Output the (X, Y) coordinate of the center of the cell containing the given text.  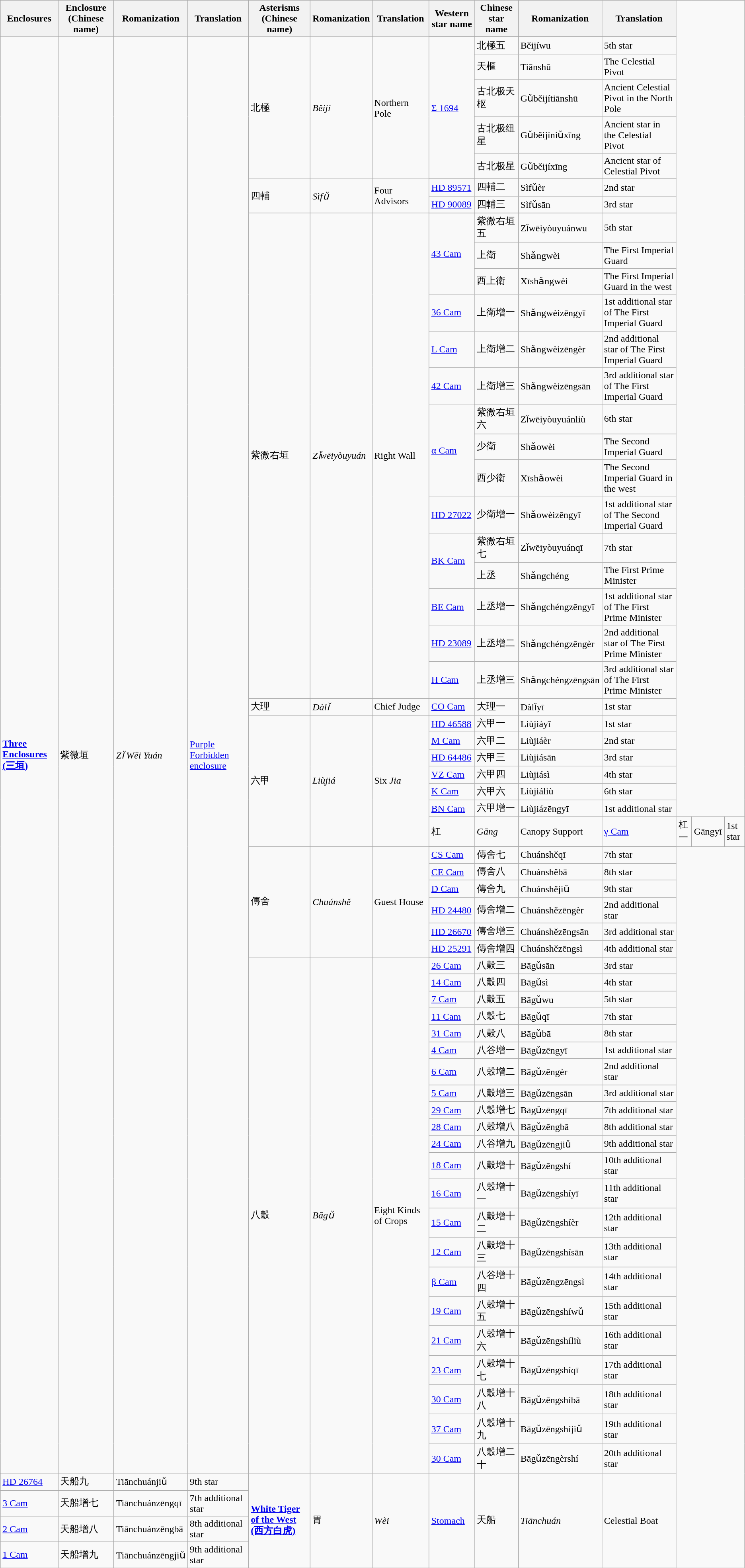
M Cam (452, 741)
3rd additional star of The First Prime Minister (639, 680)
八穀增三 (496, 1093)
28 Cam (452, 1127)
BK Cam (452, 561)
1st additional star of The First Imperial Guard (639, 313)
Western star name (452, 19)
1st additional star of The Second Imperial Guard (639, 514)
八穀七 (496, 1016)
八穀增十九 (496, 1429)
上衛增一 (496, 313)
4 Cam (452, 1050)
31 Cam (452, 1034)
L Cam (452, 349)
Zǐwēiyòuyuán (341, 456)
少衛增一 (496, 514)
八穀增十六 (496, 1341)
Liùjiásì (560, 775)
八穀 (279, 1215)
杠一 (684, 832)
36 Cam (452, 313)
Bāgǔzēngshíèr (560, 1222)
19th additional star (639, 1429)
上丞增三 (496, 680)
六甲增一 (496, 808)
42 Cam (452, 386)
北極 (279, 108)
傳舍增三 (496, 932)
四輔 (279, 196)
Liùjiáèr (560, 741)
六甲一 (496, 724)
Ancient Celestial Pivot in the North Pole (639, 98)
Chuánshěqī (560, 855)
Shǎngchéngzēngsān (560, 680)
37 Cam (452, 1429)
Dàlǐyī (560, 707)
古北极纽星 (496, 135)
CE Cam (452, 872)
18 Cam (452, 1165)
Shǎngchéngzēngyī (560, 607)
上衛增三 (496, 386)
HD 27022 (452, 514)
八谷增一 (496, 1050)
大理 (279, 707)
上衛增二 (496, 349)
The Celestial Pivot (639, 67)
The First Imperial Guard in the west (639, 281)
The First Prime Minister (639, 575)
古北极天枢 (496, 98)
Bāgǔ (341, 1215)
HD 26670 (452, 932)
上丞增一 (496, 607)
Canopy Support (560, 832)
紫微右垣 (279, 456)
八谷增十四 (496, 1282)
八穀四 (496, 983)
Bāgǔsì (560, 983)
Sìfǔsān (560, 205)
23 Cam (452, 1370)
The Second Imperial Guard in the west (639, 478)
Stomach (452, 1521)
Bāgǔqī (560, 1016)
β Cam (452, 1282)
古北极星 (496, 166)
2nd additional star of The First Imperial Guard (639, 349)
Purple Forbidden enclosure (218, 755)
Guest House (400, 902)
Shǎowèizēngyī (560, 514)
Chuánshě (341, 902)
γ Cam (639, 832)
15 Cam (452, 1222)
胃 (341, 1521)
Bāgǔzēngshíwǔ (560, 1311)
Bāgǔwu (560, 999)
傳舍增四 (496, 948)
六甲三 (496, 757)
Bāgǔzēngzēngsì (560, 1282)
Bāgǔbā (560, 1034)
Sìfǔ (341, 196)
5 Cam (452, 1093)
14 Cam (452, 983)
上丞 (496, 575)
Liùjiá (341, 780)
Four Advisors (400, 196)
八谷增九 (496, 1144)
Six Jia (400, 780)
The First Imperial Guard (639, 256)
Enclosures (29, 19)
HD 64486 (452, 757)
Bāgǔzēngshíqī (560, 1370)
2nd additional star of The First Prime Minister (639, 643)
Liùjiáliù (560, 792)
Tiānchuánzēngbā (150, 1529)
八穀增十 (496, 1165)
Chief Judge (400, 707)
八穀增二 (496, 1072)
White Tiger of the West (西方白虎) (279, 1521)
Bāgǔzēngbā (560, 1127)
Shǎngwèizēngsān (560, 386)
26 Cam (452, 966)
Xīshǎngwèi (560, 281)
17th additional star (639, 1370)
Liùjiáyī (560, 724)
八穀增十一 (496, 1193)
Shǎngchéng (560, 575)
14th additional star (639, 1282)
Bāgǔzēngyī (560, 1050)
HD 90089 (452, 205)
CS Cam (452, 855)
Chuánshěbā (560, 872)
天船增九 (86, 1555)
Ancient star of Celestial Pivot (639, 166)
Bāgǔzēngsān (560, 1093)
Bāgǔzēngshíyī (560, 1193)
2 Cam (29, 1529)
CO Cam (452, 707)
紫微右垣六 (496, 419)
Enclosure (Chinese name) (86, 19)
Sìfǔèr (560, 188)
BN Cam (452, 808)
八穀增二十 (496, 1459)
大理一 (496, 707)
7 Cam (452, 999)
Chuánshězēngèr (560, 910)
Gāngyī (708, 832)
VZ Cam (452, 775)
八穀五 (496, 999)
紫微右垣七 (496, 547)
八穀八 (496, 1034)
天樞 (496, 67)
H Cam (452, 680)
Shǎngwèizēngèr (560, 349)
Three Enclosures (三垣) (29, 755)
天船增七 (86, 1503)
Tiānchuán (560, 1521)
Right Wall (400, 456)
四輔三 (496, 205)
Σ 1694 (452, 108)
傳舍 (279, 902)
Northern Pole (400, 108)
Bāgǔsān (560, 966)
六甲六 (496, 792)
紫微右垣五 (496, 228)
Gāng (496, 832)
Zǐwēiyòuyuánwu (560, 228)
29 Cam (452, 1110)
6 Cam (452, 1072)
西少衛 (496, 478)
傳舍九 (496, 889)
3 Cam (29, 1503)
Tiānchuánzēngjiǔ (150, 1555)
3rd additional star of The First Imperial Guard (639, 386)
13th additional star (639, 1252)
HD 23089 (452, 643)
八穀增十七 (496, 1370)
K Cam (452, 792)
10th additional star (639, 1165)
Bāgǔzēngshí (560, 1165)
八穀三 (496, 966)
Zǐwēiyòuyuánliù (560, 419)
Chinese star name (496, 19)
八穀增八 (496, 1127)
Běijíwu (560, 45)
Wèi (400, 1521)
Bāgǔzēngèrshí (560, 1459)
21 Cam (452, 1341)
Liùjiásān (560, 757)
15th additional star (639, 1311)
43 Cam (452, 254)
Ancient star in the Celestial Pivot (639, 135)
11 Cam (452, 1016)
Liùjiázēngyī (560, 808)
The Second Imperial Guard (639, 447)
Tiānchuánzēngqī (150, 1503)
Asterisms (Chinese name) (279, 19)
八穀增十五 (496, 1311)
1 Cam (29, 1555)
上丞增二 (496, 643)
HD 26764 (29, 1482)
Gǔběijíniǔxīng (560, 135)
Chuánshějiǔ (560, 889)
Gǔběijítiānshū (560, 98)
4th additional star (639, 948)
Shǎngwèi (560, 256)
八穀增十二 (496, 1222)
Chuánshězēngsì (560, 948)
天船增八 (86, 1529)
六甲四 (496, 775)
杠 (452, 832)
Celestial Boat (639, 1521)
16th additional star (639, 1341)
18th additional star (639, 1400)
Bāgǔzēngshíjiǔ (560, 1429)
HD 46588 (452, 724)
八穀增十三 (496, 1252)
Bāgǔzēngshíbā (560, 1400)
天船 (496, 1521)
24 Cam (452, 1144)
四輔二 (496, 188)
1st additional star of The First Prime Minister (639, 607)
傳舍七 (496, 855)
西上衛 (496, 281)
Běijí (341, 108)
六甲 (279, 780)
上衛 (496, 256)
HD 24480 (452, 910)
八穀增七 (496, 1110)
Bāgǔzēngshíliù (560, 1341)
12th additional star (639, 1222)
12 Cam (452, 1252)
11th additional star (639, 1193)
BE Cam (452, 607)
HD 89571 (452, 188)
Tiānchuánjiǔ (150, 1482)
六甲二 (496, 741)
Gǔběijíxīng (560, 166)
傳舍增二 (496, 910)
Zǐwēiyòuyuánqī (560, 547)
Tiānshū (560, 67)
Chuánshězēngsān (560, 932)
北極五 (496, 45)
20th additional star (639, 1459)
Dàlǐ (341, 707)
八穀增十八 (496, 1400)
Xīshǎowèi (560, 478)
Bāgǔzēngshísān (560, 1252)
紫微垣 (86, 755)
19 Cam (452, 1311)
HD 25291 (452, 948)
Zǐ Wēi Yuán (150, 755)
Eight Kinds of Crops (400, 1215)
少衛 (496, 447)
Shǎngwèizēngyī (560, 313)
Bāgǔzēngjiǔ (560, 1144)
Shǎowèi (560, 447)
傳舍八 (496, 872)
Bāgǔzēngqī (560, 1110)
16 Cam (452, 1193)
D Cam (452, 889)
Bāgǔzēngèr (560, 1072)
Shǎngchéngzēngèr (560, 643)
α Cam (452, 450)
天船九 (86, 1482)
